Determine the (X, Y) coordinate at the center of the cell enclosing the given text.  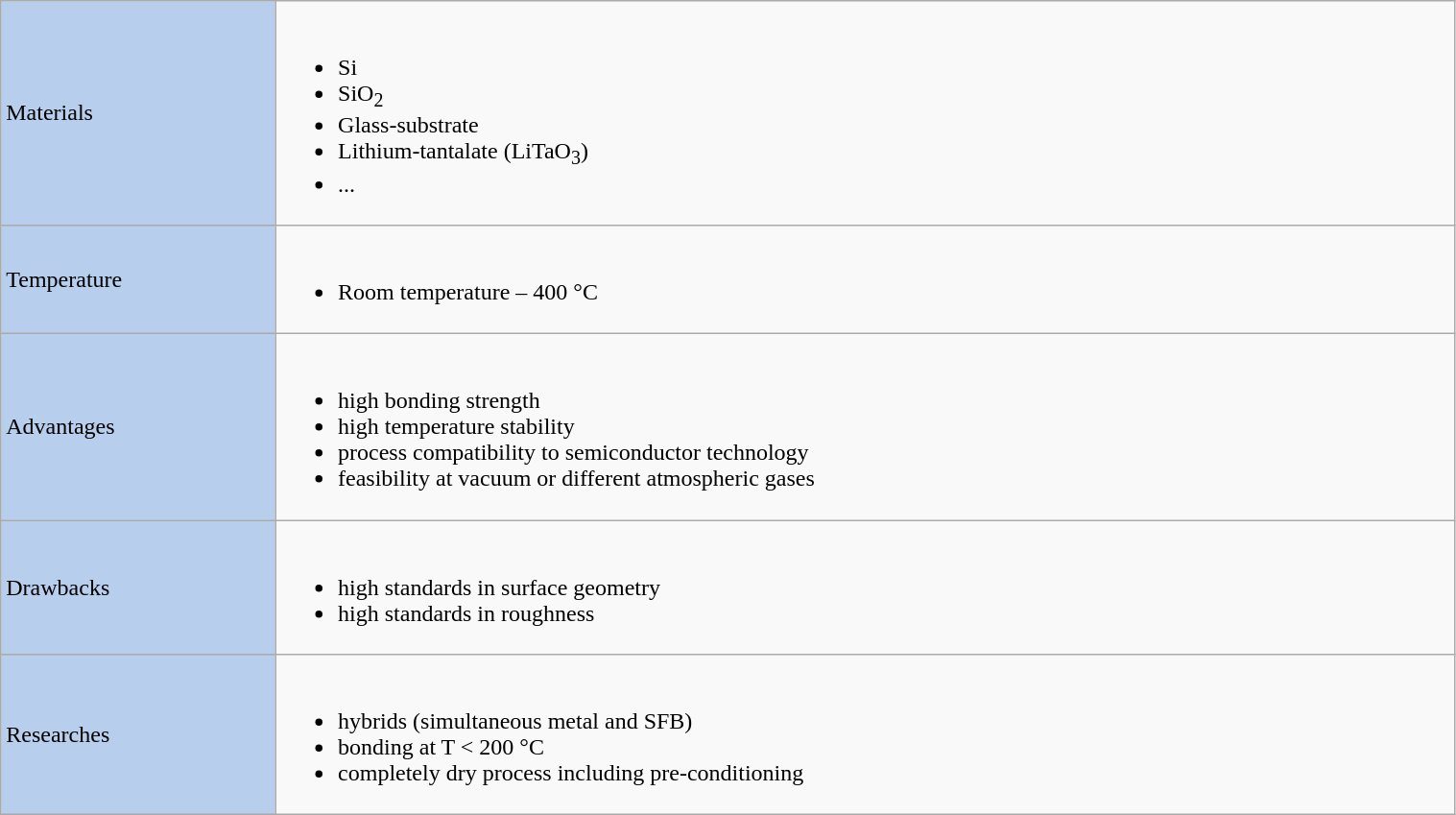
Advantages (138, 426)
Room temperature – 400 °C (866, 278)
Materials (138, 113)
high bonding strengthhigh temperature stabilityprocess compatibility to semiconductor technologyfeasibility at vacuum or different atmospheric gases (866, 426)
Drawbacks (138, 587)
SiSiO2Glass-substrateLithium-tantalate (LiTaO3)... (866, 113)
Researches (138, 735)
high standards in surface geometryhigh standards in roughness (866, 587)
hybrids (simultaneous metal and SFB)bonding at T < 200 °Ccompletely dry process including pre-conditioning (866, 735)
Temperature (138, 278)
